Pinpoint the cell where the given text exists, returning its (X, Y) midpoint coordinate. 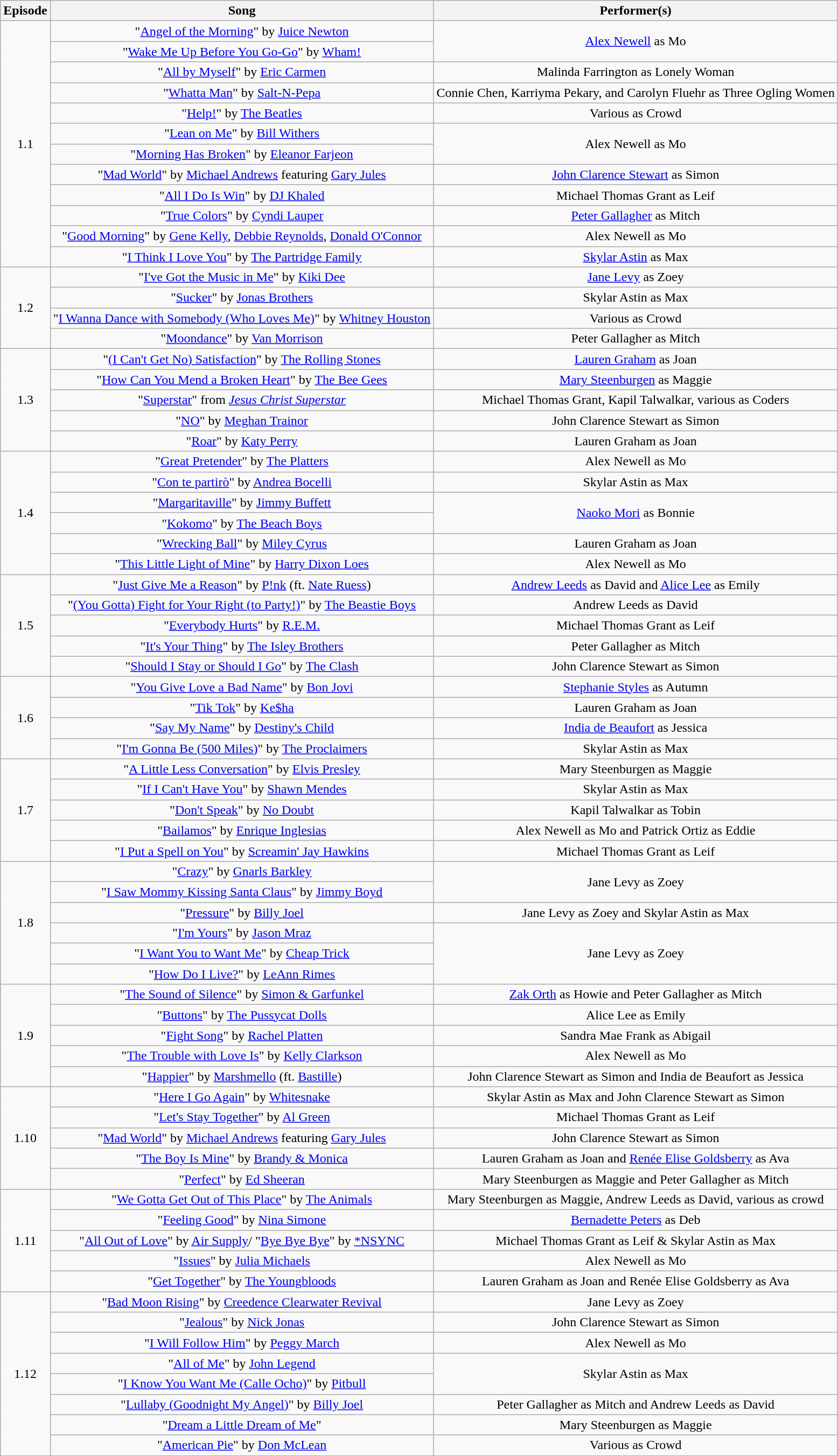
Jane Levy as Zoey and Skylar Astin as Max (636, 913)
"I'm Yours" by Jason Mraz (242, 933)
"Tik Tok" by Ke$ha (242, 708)
Sandra Mae Frank as Abigail (636, 1035)
"Feeling Good" by Nina Simone (242, 1220)
"Good Morning" by Gene Kelly, Debbie Reynolds, Donald O'Connor (242, 236)
"It's Your Thing" by The Isley Brothers (242, 646)
"Should I Stay or Should I Go" by The Clash (242, 667)
Michael Thomas Grant, Kapil Talwalkar, various as Coders (636, 400)
"Wrecking Ball" by Miley Cyrus (242, 543)
Song (242, 11)
"Roar" by Katy Perry (242, 441)
Zak Orth as Howie and Peter Gallagher as Mitch (636, 995)
"Great Pretender" by The Platters (242, 461)
"All by Myself" by Eric Carmen (242, 72)
"This Little Light of Mine" by Harry Dixon Loes (242, 564)
"Kokomo" by The Beach Boys (242, 523)
"I Think I Love You" by The Partridge Family (242, 257)
1.11 (25, 1240)
"(You Gotta) Fight for Your Right (to Party!)" by The Beastie Boys (242, 605)
"All I Do Is Win" by DJ Khaled (242, 195)
1.7 (25, 810)
"Morning Has Broken" by Eleanor Farjeon (242, 154)
"(I Can't Get No) Satisfaction" by The Rolling Stones (242, 359)
"Buttons" by The Pussycat Dolls (242, 1015)
1.8 (25, 922)
"NO" by Meghan Trainor (242, 421)
Alice Lee as Emily (636, 1015)
"Jealous" by Nick Jonas (242, 1322)
"You Give Love a Bad Name" by Bon Jovi (242, 687)
"Wake Me Up Before You Go-Go" by Wham! (242, 52)
"Crazy" by Gnarls Barkley (242, 871)
"The Boy Is Mine" by Brandy & Monica (242, 1158)
Andrew Leeds as David and Alice Lee as Emily (636, 584)
"I Want You to Want Me" by Cheap Trick (242, 954)
"How Can You Mend a Broken Heart" by The Bee Gees (242, 380)
"All of Me" by John Legend (242, 1363)
1.2 (25, 308)
1.1 (25, 144)
1.9 (25, 1035)
"Lean on Me" by Bill Withers (242, 134)
Performer(s) (636, 11)
"Bad Moon Rising" by Creedence Clearwater Revival (242, 1302)
"How Do I Live?" by LeAnn Rimes (242, 974)
"Issues" by Julia Michaels (242, 1261)
"Don't Speak" by No Doubt (242, 810)
1.5 (25, 625)
"True Colors" by Cyndi Lauper (242, 215)
"I Put a Spell on You" by Screamin' Jay Hawkins (242, 851)
"Margaritaville" by Jimmy Buffett (242, 502)
John Clarence Stewart as Simon and India de Beaufort as Jessica (636, 1076)
1.4 (25, 513)
"Lullaby (Goodnight My Angel)" by Billy Joel (242, 1404)
Peter Gallagher as Mitch and Andrew Leeds as David (636, 1404)
Mary Steenburgen as Maggie and Peter Gallagher as Mitch (636, 1179)
Stephanie Styles as Autumn (636, 687)
India de Beaufort as Jessica (636, 728)
Alex Newell as Mo and Patrick Ortiz as Eddie (636, 830)
"The Trouble with Love Is" by Kelly Clarkson (242, 1056)
1.3 (25, 400)
"Sucker" by Jonas Brothers (242, 298)
1.10 (25, 1138)
Skylar Astin as Max and John Clarence Stewart as Simon (636, 1097)
1.6 (25, 718)
"I'm Gonna Be (500 Miles)" by The Proclaimers (242, 748)
"Bailamos" by Enrique Inglesias (242, 830)
Kapil Talwalkar as Tobin (636, 810)
Malinda Farrington as Lonely Woman (636, 72)
Michael Thomas Grant as Leif & Skylar Astin as Max (636, 1240)
Naoko Mori as Bonnie (636, 513)
"Just Give Me a Reason" by P!nk (ft. Nate Ruess) (242, 584)
1.12 (25, 1374)
"Here I Go Again" by Whitesnake (242, 1097)
"I Saw Mommy Kissing Santa Claus" by Jimmy Boyd (242, 892)
"Perfect" by Ed Sheeran (242, 1179)
"I Will Follow Him" by Peggy March (242, 1343)
"Fight Song" by Rachel Platten (242, 1035)
"A Little Less Conversation" by Elvis Presley (242, 769)
"The Sound of Silence" by Simon & Garfunkel (242, 995)
"I Know You Want Me (Calle Ocho)" by Pitbull (242, 1384)
"All Out of Love" by Air Supply/ "Bye Bye Bye" by *NSYNC (242, 1240)
Episode (25, 11)
"Everybody Hurts" by R.E.M. (242, 626)
"American Pie" by Don McLean (242, 1445)
"Let's Stay Together" by Al Green (242, 1117)
Mary Steenburgen as Maggie, Andrew Leeds as David, various as crowd (636, 1199)
"Get Together" by The Youngbloods (242, 1282)
"We Gotta Get Out of This Place" by The Animals (242, 1199)
"Happier" by Marshmello (ft. Bastille) (242, 1076)
"Say My Name" by Destiny's Child (242, 728)
"I've Got the Music in Me" by Kiki Dee (242, 277)
"Whatta Man" by Salt-N-Pepa (242, 93)
Connie Chen, Karriyma Pekary, and Carolyn Fluehr as Three Ogling Women (636, 93)
"I Wanna Dance with Somebody (Who Loves Me)" by Whitney Houston (242, 318)
"Pressure" by Billy Joel (242, 913)
"Angel of the Morning" by Juice Newton (242, 31)
Andrew Leeds as David (636, 605)
"Dream a Little Dream of Me" (242, 1425)
"Superstar" from Jesus Christ Superstar (242, 400)
"Help!" by The Beatles (242, 113)
Bernadette Peters as Deb (636, 1220)
"Con te partirò" by Andrea Bocelli (242, 482)
"Moondance" by Van Morrison (242, 339)
"If I Can't Have You" by Shawn Mendes (242, 789)
